Extract the (x, y) coordinate from the center of the cell holding the provided text.  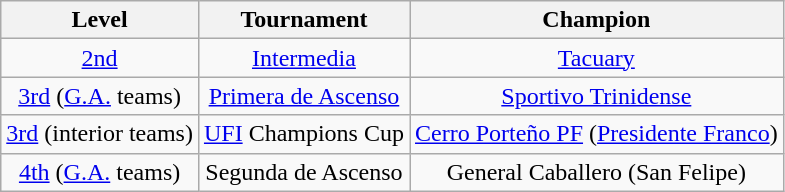
Segunda de Ascenso (304, 172)
3rd (G.A. teams) (100, 96)
Intermedia (304, 58)
Primera de Ascenso (304, 96)
Level (100, 20)
2nd (100, 58)
Sportivo Trinidense (597, 96)
Tournament (304, 20)
UFI Champions Cup (304, 134)
General Caballero (San Felipe) (597, 172)
4th (G.A. teams) (100, 172)
Cerro Porteño PF (Presidente Franco) (597, 134)
Tacuary (597, 58)
3rd (interior teams) (100, 134)
Champion (597, 20)
